Return [x, y] of the center of cell containing provided text 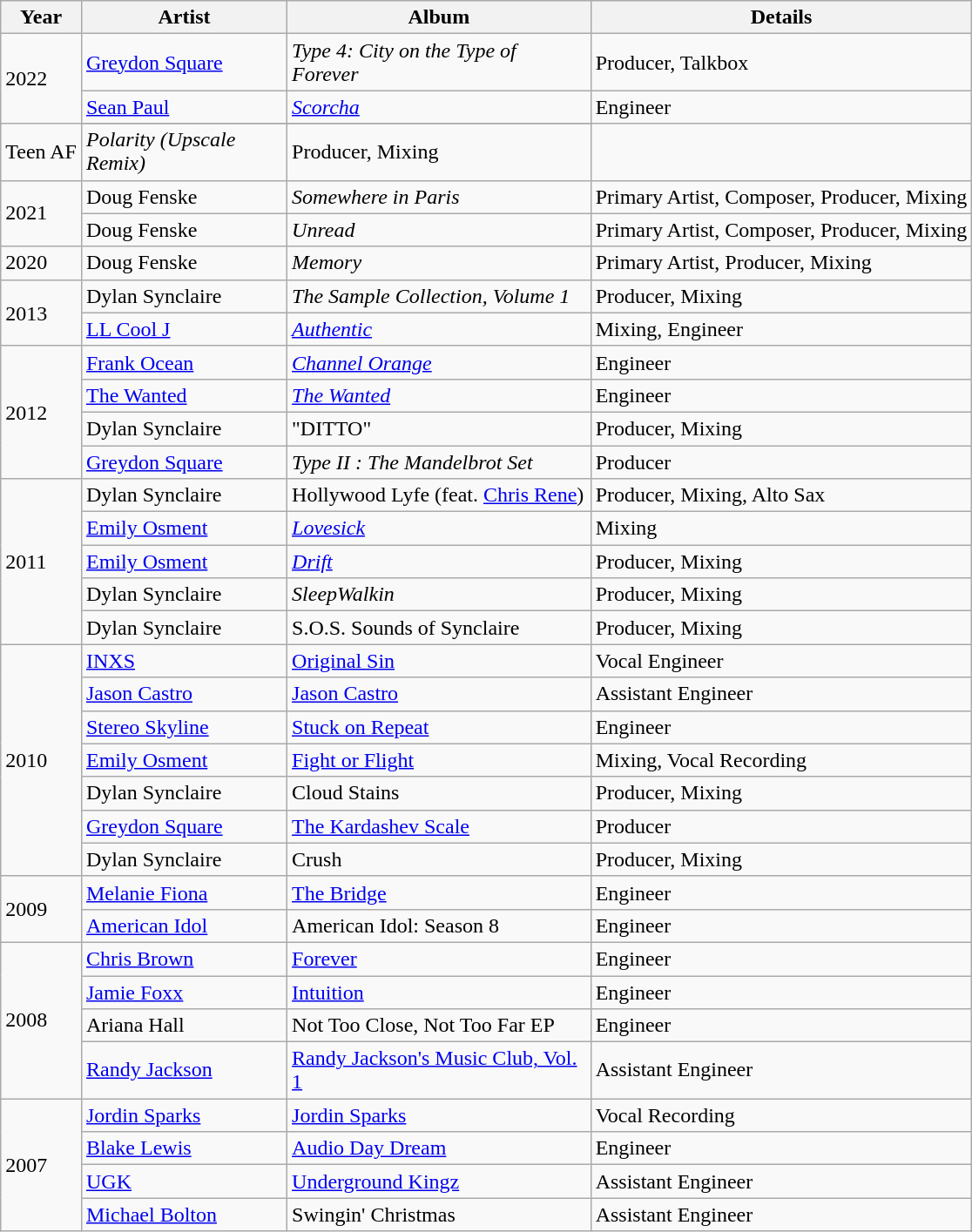
2007 [42, 1165]
2011 [42, 562]
2010 [42, 760]
"DITTO" [439, 428]
Blake Lewis [184, 1148]
Forever [439, 959]
The Bridge [439, 892]
Artist [184, 17]
Randy Jackson [184, 1071]
Polarity (Upscale Remix) [184, 151]
S.O.S. Sounds of Synclaire [439, 628]
Randy Jackson's Music Club, Vol. 1 [439, 1071]
Authentic [439, 329]
Cloud Stains [439, 793]
Year [42, 17]
Crush [439, 859]
Drift [439, 562]
Lovesick [439, 528]
Stuck on Repeat [439, 727]
Sean Paul [184, 107]
The Kardashev Scale [439, 826]
Mixing, Engineer [781, 329]
Mixing, Vocal Recording [781, 760]
Producer, Mixing, Alto Sax [781, 495]
INXS [184, 661]
Intuition [439, 992]
UGK [184, 1182]
Jamie Foxx [184, 992]
Ariana Hall [184, 1026]
Stereo Skyline [184, 727]
American Idol: Season 8 [439, 926]
Album [439, 17]
Hollywood Lyfe (feat. Chris Rene) [439, 495]
Unread [439, 230]
2020 [42, 263]
Not Too Close, Not Too Far EP [439, 1026]
2013 [42, 313]
Memory [439, 263]
Original Sin [439, 661]
Underground Kingz [439, 1182]
2021 [42, 213]
Mixing [781, 528]
LL Cool J [184, 329]
Details [781, 17]
Somewhere in Paris [439, 197]
Melanie Fiona [184, 892]
Audio Day Dream [439, 1148]
Type II : The Mandelbrot Set [439, 462]
Teen AF [42, 151]
2012 [42, 412]
Swingin' Christmas [439, 1215]
Type 4: City on the Type of Forever [439, 63]
Scorcha [439, 107]
The Sample Collection, Volume 1 [439, 296]
Vocal Recording [781, 1115]
Chris Brown [184, 959]
Frank Ocean [184, 362]
Primary Artist, Producer, Mixing [781, 263]
2022 [42, 78]
Fight or Flight [439, 760]
Producer, Talkbox [781, 63]
American Idol [184, 926]
Channel Orange [439, 362]
SleepWalkin [439, 595]
2008 [42, 1020]
Michael Bolton [184, 1215]
2009 [42, 909]
Vocal Engineer [781, 661]
